Locate the cell with the specified text and output its [x, y] center coordinate. 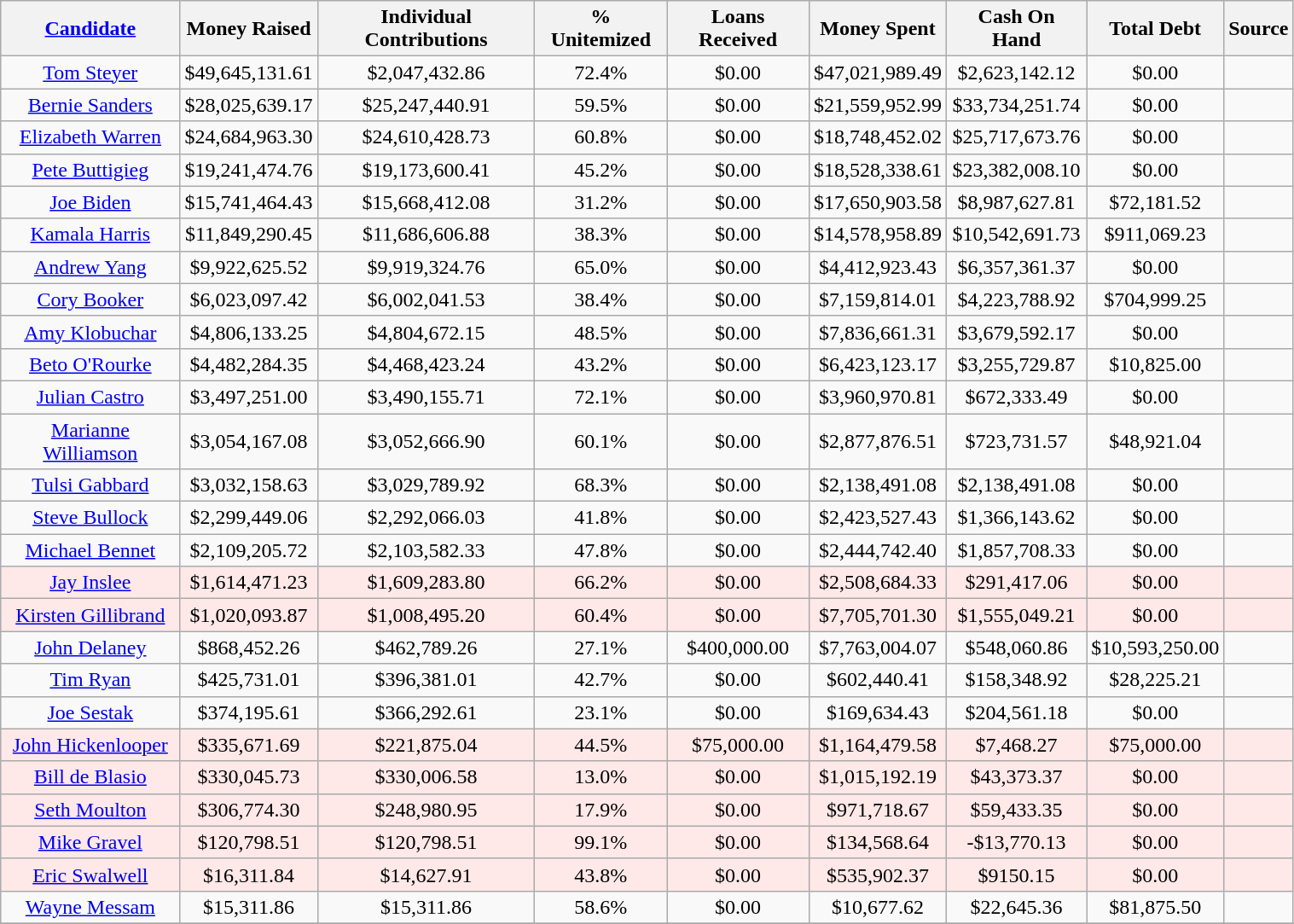
72.4% [601, 73]
Amy Klobuchar [90, 332]
42.7% [601, 680]
Candidate [90, 29]
$425,731.01 [249, 680]
$28,225.21 [1155, 680]
43.2% [601, 364]
$11,686,606.88 [426, 235]
38.3% [601, 235]
$18,528,338.61 [879, 170]
$22,645.36 [1017, 907]
Kamala Harris [90, 235]
$548,060.86 [1017, 648]
$3,255,729.87 [1017, 364]
$335,671.69 [249, 745]
$3,052,666.90 [426, 440]
$1,555,049.21 [1017, 615]
58.6% [601, 907]
$2,109,205.72 [249, 550]
$10,825.00 [1155, 364]
$81,875.50 [1155, 907]
Seth Moulton [90, 810]
$2,299,449.06 [249, 518]
27.1% [601, 648]
Bernie Sanders [90, 105]
$6,423,123.17 [879, 364]
Money Raised [249, 29]
$3,032,158.63 [249, 485]
99.1% [601, 842]
Kirsten Gillibrand [90, 615]
$2,877,876.51 [879, 440]
$672,333.49 [1017, 397]
Source [1259, 29]
$306,774.30 [249, 810]
$2,103,582.33 [426, 550]
60.8% [601, 137]
41.8% [601, 518]
$1,020,093.87 [249, 615]
Marianne Williamson [90, 440]
$10,593,250.00 [1155, 648]
$72,181.52 [1155, 202]
$10,542,691.73 [1017, 235]
$19,173,600.41 [426, 170]
$3,679,592.17 [1017, 332]
Pete Buttigieg [90, 170]
$374,195.61 [249, 712]
Wayne Messam [90, 907]
$49,645,131.61 [249, 73]
Individual Contributions [426, 29]
Cash On Hand [1017, 29]
$1,015,192.19 [879, 777]
$723,731.57 [1017, 440]
Joe Sestak [90, 712]
$4,468,423.24 [426, 364]
$1,164,479.58 [879, 745]
$704,999.25 [1155, 299]
$4,806,133.25 [249, 332]
Jay Inslee [90, 583]
$28,025,639.17 [249, 105]
$4,223,788.92 [1017, 299]
Eric Swalwell [90, 875]
$3,029,789.92 [426, 485]
$971,718.67 [879, 810]
$158,348.92 [1017, 680]
47.8% [601, 550]
$24,610,428.73 [426, 137]
$11,849,290.45 [249, 235]
Elizabeth Warren [90, 137]
$23,382,008.10 [1017, 170]
$9,919,324.76 [426, 267]
Total Debt [1155, 29]
$4,412,923.43 [879, 267]
65.0% [601, 267]
$7,468.27 [1017, 745]
$2,047,432.86 [426, 73]
Tim Ryan [90, 680]
$330,045.73 [249, 777]
17.9% [601, 810]
Loans Received [739, 29]
$24,684,963.30 [249, 137]
$3,054,167.08 [249, 440]
$3,497,251.00 [249, 397]
Tulsi Gabbard [90, 485]
59.5% [601, 105]
$43,373.37 [1017, 777]
43.8% [601, 875]
Cory Booker [90, 299]
Michael Bennet [90, 550]
$366,292.61 [426, 712]
13.0% [601, 777]
$7,159,814.01 [879, 299]
$10,677.62 [879, 907]
$7,705,701.30 [879, 615]
$400,000.00 [739, 648]
60.1% [601, 440]
$14,578,958.89 [879, 235]
$2,623,142.12 [1017, 73]
Steve Bullock [90, 518]
$291,417.06 [1017, 583]
$15,741,464.43 [249, 202]
$1,609,283.80 [426, 583]
$6,357,361.37 [1017, 267]
$2,423,527.43 [879, 518]
44.5% [601, 745]
-$13,770.13 [1017, 842]
$1,008,495.20 [426, 615]
$221,875.04 [426, 745]
$9150.15 [1017, 875]
$1,857,708.33 [1017, 550]
$48,921.04 [1155, 440]
$19,241,474.76 [249, 170]
$396,381.01 [426, 680]
$8,987,627.81 [1017, 202]
$911,069.23 [1155, 235]
$535,902.37 [879, 875]
Mike Gravel [90, 842]
$6,002,041.53 [426, 299]
$47,021,989.49 [879, 73]
$4,804,672.15 [426, 332]
$868,452.26 [249, 648]
$16,311.84 [249, 875]
$17,650,903.58 [879, 202]
$14,627.91 [426, 875]
$2,292,066.03 [426, 518]
$7,763,004.07 [879, 648]
$6,023,097.42 [249, 299]
$330,006.58 [426, 777]
$15,668,412.08 [426, 202]
$3,960,970.81 [879, 397]
$25,247,440.91 [426, 105]
$21,559,952.99 [879, 105]
Money Spent [879, 29]
$9,922,625.52 [249, 267]
68.3% [601, 485]
$134,568.64 [879, 842]
John Delaney [90, 648]
$169,634.43 [879, 712]
23.1% [601, 712]
60.4% [601, 615]
$462,789.26 [426, 648]
66.2% [601, 583]
Joe Biden [90, 202]
% Unitemized [601, 29]
Tom Steyer [90, 73]
Julian Castro [90, 397]
$33,734,251.74 [1017, 105]
$18,748,452.02 [879, 137]
$1,614,471.23 [249, 583]
$2,444,742.40 [879, 550]
$3,490,155.71 [426, 397]
$602,440.41 [879, 680]
$248,980.95 [426, 810]
$4,482,284.35 [249, 364]
$2,508,684.33 [879, 583]
$1,366,143.62 [1017, 518]
Bill de Blasio [90, 777]
48.5% [601, 332]
$7,836,661.31 [879, 332]
Beto O'Rourke [90, 364]
$25,717,673.76 [1017, 137]
John Hickenlooper [90, 745]
$204,561.18 [1017, 712]
45.2% [601, 170]
72.1% [601, 397]
31.2% [601, 202]
$59,433.35 [1017, 810]
Andrew Yang [90, 267]
38.4% [601, 299]
